From the cell containing the given text, extract its center point as (x, y) coordinate. 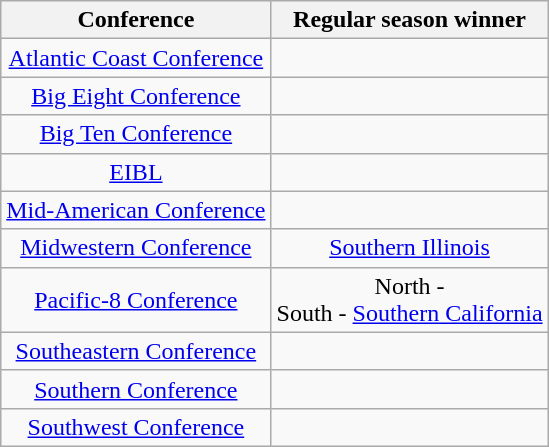
Midwestern Conference (136, 248)
Regular season winner (410, 20)
Southern Conference (136, 389)
Atlantic Coast Conference (136, 58)
Big Eight Conference (136, 96)
Conference (136, 20)
Mid-American Conference (136, 210)
Big Ten Conference (136, 134)
EIBL (136, 172)
Southern Illinois (410, 248)
Southwest Conference (136, 427)
Pacific-8 Conference (136, 300)
North - South - Southern California (410, 300)
Southeastern Conference (136, 351)
